Pinpoint the cell where the given text exists, returning its [X, Y] midpoint coordinate. 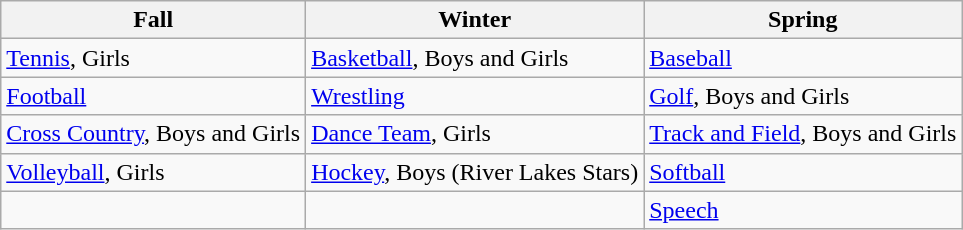
Golf, Boys and Girls [803, 96]
Spring [803, 20]
Speech [803, 210]
Volleyball, Girls [154, 172]
Basketball, Boys and Girls [475, 58]
Football [154, 96]
Softball [803, 172]
Fall [154, 20]
Track and Field, Boys and Girls [803, 134]
Tennis, Girls [154, 58]
Wrestling [475, 96]
Cross Country, Boys and Girls [154, 134]
Baseball [803, 58]
Dance Team, Girls [475, 134]
Winter [475, 20]
Hockey, Boys (River Lakes Stars) [475, 172]
